Find where the given text appears and provide that cell's center as [X, Y] coordinate. 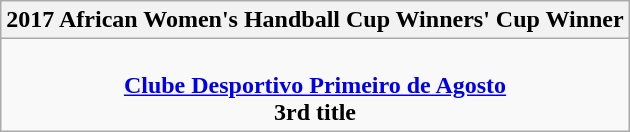
2017 African Women's Handball Cup Winners' Cup Winner [315, 20]
Clube Desportivo Primeiro de Agosto3rd title [315, 85]
